Capture the cell that displays the provided text and extract its (x, y) central coordinate. 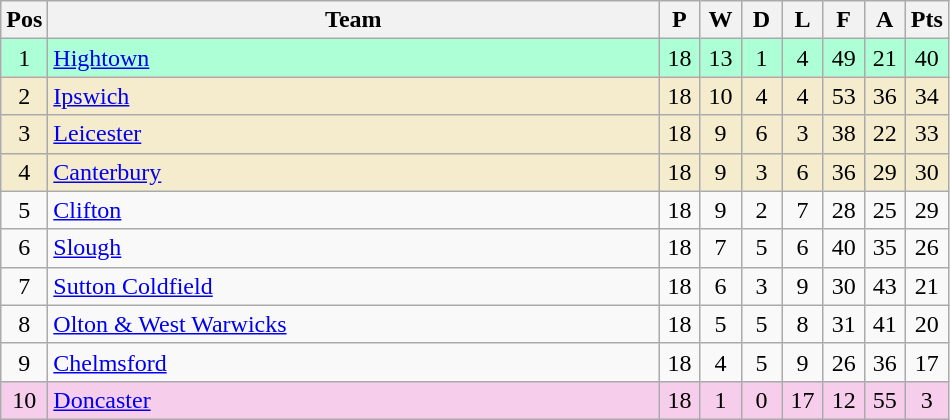
Canterbury (354, 172)
22 (884, 134)
25 (884, 210)
43 (884, 286)
Chelmsford (354, 362)
49 (844, 58)
Team (354, 20)
55 (884, 400)
A (884, 20)
P (680, 20)
35 (884, 248)
Doncaster (354, 400)
31 (844, 324)
Pos (24, 20)
W (720, 20)
12 (844, 400)
Olton & West Warwicks (354, 324)
53 (844, 96)
28 (844, 210)
34 (926, 96)
F (844, 20)
Hightown (354, 58)
Ipswich (354, 96)
20 (926, 324)
D (762, 20)
13 (720, 58)
0 (762, 400)
41 (884, 324)
Slough (354, 248)
33 (926, 134)
Sutton Coldfield (354, 286)
Pts (926, 20)
Leicester (354, 134)
38 (844, 134)
L (802, 20)
Clifton (354, 210)
